Identify which cell holds the provided text, then report its [x, y] central coordinate. 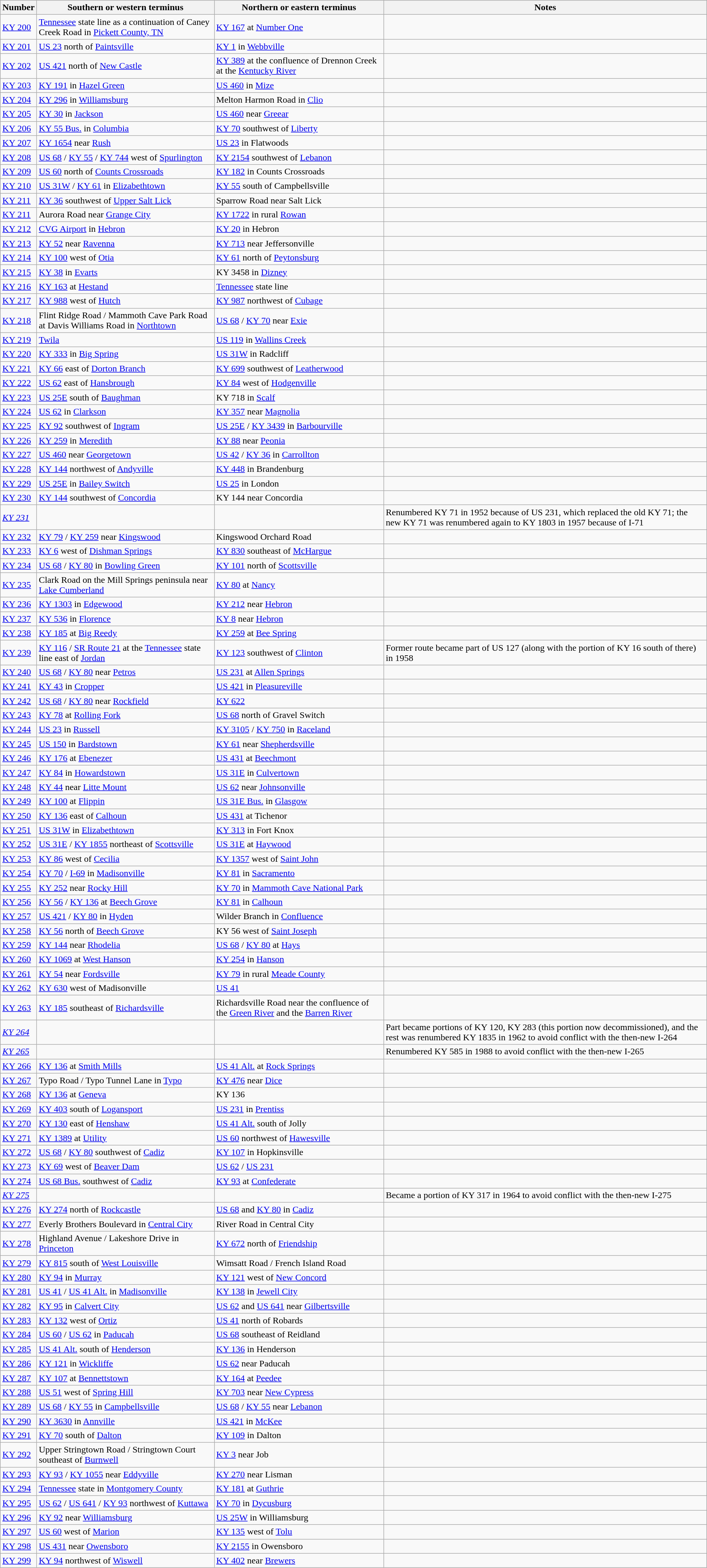
KY 239 [19, 652]
KY 121 west of New Concord [299, 1277]
US 68 / KY 80 near Petros [125, 672]
Everly Brothers Boulevard in Central City [125, 1224]
KY 242 [19, 701]
KY 92 near Williamsburg [125, 1517]
KY 402 near Brewers [299, 1560]
KY 136 east of Calhoun [125, 816]
KY 230 [19, 498]
US 41 Alt. south of Jolly [299, 1123]
KY 216 [19, 286]
Became a portion of KY 317 in 1964 to avoid conflict with the then-new I-275 [545, 1195]
US 421 / KY 80 in Hyden [125, 916]
KY 227 [19, 455]
KY 448 in Brandenburg [299, 469]
KY 231 [19, 517]
US 68 / KY 80 in Bowling Green [125, 565]
US 421 in Pleasureville [299, 686]
KY 93 at Confederate [299, 1181]
KY 44 near Litte Mount [125, 787]
US 68 / KY 70 near Exie [299, 320]
KY 244 [19, 730]
KY 219 [19, 340]
KY 176 at Ebenezer [125, 758]
KY 247 [19, 773]
KY 264 [19, 1032]
KY 274 north of Rockcastle [125, 1210]
KY 718 in Scalf [299, 397]
Flint Ridge Road / Mammoth Cave Park Road at Davis Williams Road in Northtown [125, 320]
KY 270 near Lisman [299, 1474]
KY 291 [19, 1436]
KY 84 in Howardstown [125, 773]
Tennessee state line [299, 286]
US 23 north of Paintsville [125, 46]
KY 296 in Williamsburg [125, 100]
KY 210 [19, 186]
KY 116 / SR Route 21 at the Tennessee state line east of Jordan [125, 652]
KY 266 [19, 1066]
KY 251 [19, 830]
KY 299 [19, 1560]
KY 136 at Smith Mills [125, 1066]
KY 218 [19, 320]
US 460 near Greear [299, 114]
KY 144 southwest of Concordia [125, 498]
KY 277 [19, 1224]
KY 55 south of Campbellsville [299, 186]
Renumbered KY 71 in 1952 because of US 231, which replaced the old KY 71; the new KY 71 was renumbered again to KY 1803 in 1957 because of I-71 [545, 517]
KY 229 [19, 484]
KY 94 northwest of Wiswell [125, 1560]
KY 276 [19, 1210]
KY 3630 in Annville [125, 1421]
KY 699 southwest of Leatherwood [299, 368]
KY 138 in Jewell City [299, 1292]
KY 245 [19, 744]
KY 123 southwest of Clinton [299, 652]
KY 273 [19, 1166]
KY 263 [19, 1008]
KY 389 at the confluence of Drennon Creek at the Kentucky River [299, 66]
KY 215 [19, 272]
KY 260 [19, 960]
KY 223 [19, 397]
KY 2154 southwest of Lebanon [299, 157]
Twila [125, 340]
US 68 north of Gravel Switch [299, 715]
KY 281 [19, 1292]
KY 20 in Hebron [299, 229]
Typo Road / Typo Tunnel Lane in Typo [125, 1080]
KY 333 in Big Spring [125, 354]
US 68 / KY 55 / KY 744 west of Spurlington [125, 157]
KY 254 [19, 873]
KY 79 / KY 259 near Kingswood [125, 537]
KY 672 north of Friendship [299, 1243]
US 41 / US 41 Alt. in Madisonville [125, 1292]
KY 286 [19, 1363]
Highland Avenue / Lakeshore Drive in Princeton [125, 1243]
KY 258 [19, 930]
US 60 / US 62 in Paducah [125, 1335]
US 51 west of Spring Hill [125, 1392]
KY 249 [19, 801]
US 68 / KY 55 near Lebanon [299, 1406]
Notes [545, 8]
Aurora Road near Grange City [125, 215]
KY 56 west of Saint Joseph [299, 930]
KY 262 [19, 988]
KY 476 near Dice [299, 1080]
Renumbered KY 585 in 1988 to avoid conflict with the then-new I-265 [545, 1052]
KY 8 near Hebron [299, 619]
KY 3 near Job [299, 1455]
KY 272 [19, 1152]
US 31W in Elizabethtown [125, 830]
KY 280 [19, 1277]
KY 622 [299, 701]
KY 86 west of Cecilia [125, 859]
KY 30 in Jackson [125, 114]
Sparrow Road near Salt Lick [299, 200]
KY 132 west of Ortiz [125, 1320]
KY 206 [19, 128]
KY 240 [19, 672]
Upper Stringtown Road / Stringtown Court southeast of Burnwell [125, 1455]
KY 265 [19, 1052]
KY 70 in Dycusburg [299, 1503]
KY 296 [19, 1517]
KY 275 [19, 1195]
KY 136 at Geneva [125, 1095]
KY 144 near Rhodelia [125, 945]
KY 92 southwest of Ingram [125, 426]
KY 357 near Magnolia [299, 411]
KY 283 [19, 1320]
US 431 at Beechmont [299, 758]
KY 224 [19, 411]
KY 212 [19, 229]
CVG Airport in Hebron [125, 229]
US 60 north of Counts Crossroads [125, 171]
US 41 Alt. at Rock Springs [299, 1066]
KY 271 [19, 1138]
KY 274 [19, 1181]
KY 1654 near Rush [125, 143]
KY 6 west of Dishman Springs [125, 551]
KY 203 [19, 85]
KY 235 [19, 585]
US 68 southeast of Reidland [299, 1335]
KY 84 west of Hodgenville [299, 383]
US 62 and US 641 near Gilbertsville [299, 1306]
US 460 near Georgetown [125, 455]
KY 2155 in Owensboro [299, 1546]
US 431 at Tichenor [299, 816]
KY 1722 in rural Rowan [299, 215]
KY 536 in Florence [125, 619]
KY 403 south of Logansport [125, 1109]
KY 259 [19, 945]
US 23 in Flatwoods [299, 143]
KY 43 in Cropper [125, 686]
KY 69 west of Beaver Dam [125, 1166]
KY 295 [19, 1503]
KY 988 west of Hutch [125, 301]
KY 201 [19, 46]
KY 294 [19, 1489]
KY 95 in Calvert City [125, 1306]
KY 100 west of Otia [125, 258]
KY 285 [19, 1349]
KY 259 in Meredith [125, 441]
KY 213 [19, 243]
KY 1357 west of Saint John [299, 859]
KY 238 [19, 633]
KY 93 / KY 1055 near Eddyville [125, 1474]
KY 56 north of Beech Grove [125, 930]
US 231 in Prentiss [299, 1109]
KY 292 [19, 1455]
US 460 in Mize [299, 85]
KY 70 south of Dalton [125, 1436]
KY 288 [19, 1392]
KY 703 near New Cypress [299, 1392]
KY 293 [19, 1474]
KY 107 in Hopkinsville [299, 1152]
KY 136 in Henderson [299, 1349]
KY 1389 at Utility [125, 1138]
KY 250 [19, 816]
US 60 northwest of Hawesville [299, 1138]
KY 237 [19, 619]
Northern or eastern terminus [299, 8]
US 119 in Wallins Creek [299, 340]
KY 282 [19, 1306]
KY 254 in Hanson [299, 960]
KY 204 [19, 100]
US 150 in Bardstown [125, 744]
KY 217 [19, 301]
US 31E at Haywood [299, 844]
US 68 / KY 80 at Hays [299, 945]
Kingswood Orchard Road [299, 537]
US 41 north of Robards [299, 1320]
US 31E in Culvertown [299, 773]
KY 38 in Evarts [125, 272]
KY 135 west of Tolu [299, 1532]
US 62 near Johnsonville [299, 787]
KY 79 in rural Meade County [299, 974]
KY 284 [19, 1335]
KY 121 in Wickliffe [125, 1363]
KY 61 near Shepherdsville [299, 744]
KY 101 north of Scottsville [299, 565]
US 25W in Williamsburg [299, 1517]
KY 261 [19, 974]
US 25E south of Baughman [125, 397]
KY 185 at Big Reedy [125, 633]
KY 55 Bus. in Columbia [125, 128]
Richardsville Road near the confluence of the Green River and the Barren River [299, 1008]
KY 278 [19, 1243]
KY 233 [19, 551]
Wimsatt Road / French Island Road [299, 1263]
KY 252 near Rocky Hill [125, 887]
US 68 Bus. southwest of Cadiz [125, 1181]
KY 255 [19, 887]
KY 70 in Mammoth Cave National Park [299, 887]
US 62 east of Hansbrough [125, 383]
KY 257 [19, 916]
US 25E / KY 3439 in Barbourville [299, 426]
US 25 in London [299, 484]
KY 259 at Bee Spring [299, 633]
US 68 / KY 55 in Campbellsville [125, 1406]
KY 830 southeast of McHargue [299, 551]
KY 630 west of Madisonville [125, 988]
KY 61 north of Peytonsburg [299, 258]
KY 297 [19, 1532]
US 68 / KY 80 near Rockfield [125, 701]
KY 54 near Fordsville [125, 974]
KY 221 [19, 368]
KY 1069 at West Hanson [125, 960]
KY 987 northwest of Cubage [299, 301]
KY 253 [19, 859]
KY 289 [19, 1406]
KY 234 [19, 565]
Former route became part of US 127 (along with the portion of KY 16 south of there) in 1958 [545, 652]
Melton Harmon Road in Clio [299, 100]
KY 290 [19, 1421]
KY 88 near Peonia [299, 441]
KY 185 southeast of Richardsville [125, 1008]
US 31E Bus. in Glasgow [299, 801]
KY 243 [19, 715]
KY 313 in Fort Knox [299, 830]
Wilder Branch in Confluence [299, 916]
KY 200 [19, 27]
KY 209 [19, 171]
Southern or western terminus [125, 8]
KY 130 east of Henshaw [125, 1123]
US 431 near Owensboro [125, 1546]
KY 241 [19, 686]
KY 81 in Calhoun [299, 902]
KY 3105 / KY 750 in Raceland [299, 730]
KY 3458 in Dizney [299, 272]
US 25E in Bailey Switch [125, 484]
KY 267 [19, 1080]
KY 214 [19, 258]
KY 182 in Counts Crossroads [299, 171]
KY 81 in Sacramento [299, 873]
KY 1 in Webbville [299, 46]
KY 256 [19, 902]
KY 136 [299, 1095]
KY 220 [19, 354]
US 23 in Russell [125, 730]
KY 225 [19, 426]
KY 232 [19, 537]
KY 78 at Rolling Fork [125, 715]
KY 287 [19, 1378]
US 68 / KY 80 southwest of Cadiz [125, 1152]
US 62 / US 641 / KY 93 northwest of Kuttawa [125, 1503]
US 42 / KY 36 in Carrollton [299, 455]
KY 252 [19, 844]
US 231 at Allen Springs [299, 672]
KY 191 in Hazel Green [125, 85]
US 31W / KY 61 in Elizabethtown [125, 186]
KY 1303 in Edgewood [125, 604]
US 41 [299, 988]
Tennessee state line as a continuation of Caney Creek Road in Pickett County, TN [125, 27]
US 62 / US 231 [299, 1166]
KY 815 south of West Louisville [125, 1263]
KY 205 [19, 114]
KY 163 at Hestand [125, 286]
KY 144 near Concordia [299, 498]
Clark Road on the Mill Springs peninsula near Lake Cumberland [125, 585]
KY 66 east of Dorton Branch [125, 368]
KY 212 near Hebron [299, 604]
KY 144 northwest of Andyville [125, 469]
KY 181 at Guthrie [299, 1489]
KY 246 [19, 758]
KY 52 near Ravenna [125, 243]
KY 713 near Jeffersonville [299, 243]
KY 248 [19, 787]
Number [19, 8]
KY 109 in Dalton [299, 1436]
KY 107 at Bennettstown [125, 1378]
KY 222 [19, 383]
KY 269 [19, 1109]
KY 228 [19, 469]
KY 236 [19, 604]
US 31E / KY 1855 northeast of Scottsville [125, 844]
KY 56 / KY 136 at Beech Grove [125, 902]
KY 164 at Peedee [299, 1378]
US 62 in Clarkson [125, 411]
KY 208 [19, 157]
KY 80 at Nancy [299, 585]
Tennessee state in Montgomery County [125, 1489]
US 421 north of New Castle [125, 66]
KY 202 [19, 66]
US 62 near Paducah [299, 1363]
US 60 west of Marion [125, 1532]
KY 70 southwest of Liberty [299, 128]
River Road in Central City [299, 1224]
KY 70 / I-69 in Madisonville [125, 873]
US 41 Alt. south of Henderson [125, 1349]
US 421 in McKee [299, 1421]
KY 207 [19, 143]
KY 167 at Number One [299, 27]
KY 36 southwest of Upper Salt Lick [125, 200]
KY 100 at Flippin [125, 801]
KY 298 [19, 1546]
KY 94 in Murray [125, 1277]
US 31W in Radcliff [299, 354]
US 68 and KY 80 in Cadiz [299, 1210]
KY 279 [19, 1263]
KY 268 [19, 1095]
KY 226 [19, 441]
KY 270 [19, 1123]
